Search for the cell housing the specified text and yield its (X, Y) center coordinate. 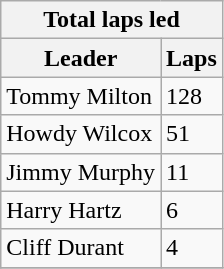
4 (191, 248)
Howdy Wilcox (81, 134)
Tommy Milton (81, 96)
Leader (81, 58)
Harry Hartz (81, 210)
Laps (191, 58)
Total laps led (112, 20)
51 (191, 134)
128 (191, 96)
11 (191, 172)
Cliff Durant (81, 248)
Jimmy Murphy (81, 172)
6 (191, 210)
